Identify which cell holds the provided text, then report its [x, y] central coordinate. 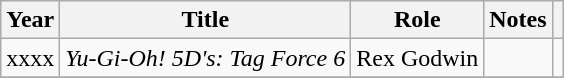
Rex Godwin [418, 58]
Year [30, 20]
Role [418, 20]
Title [206, 20]
Notes [518, 20]
xxxx [30, 58]
Yu-Gi-Oh! 5D's: Tag Force 6 [206, 58]
